Return (X, Y) of the center of cell containing provided text 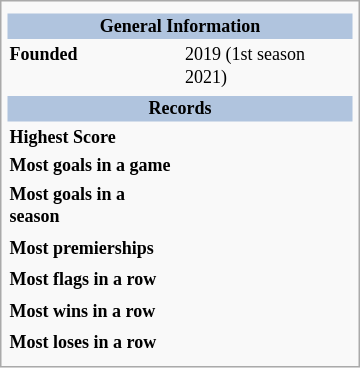
Most premierships (94, 249)
2019 (1st season 2021) (267, 67)
Records (180, 110)
Most wins in a row (94, 312)
Most flags in a row (94, 281)
Most goals in a season (94, 206)
Most goals in a game (94, 167)
General Information (180, 27)
Highest Score (94, 138)
Founded (94, 67)
Most loses in a row (94, 344)
